Pinpoint the cell where the given text exists, returning its [X, Y] midpoint coordinate. 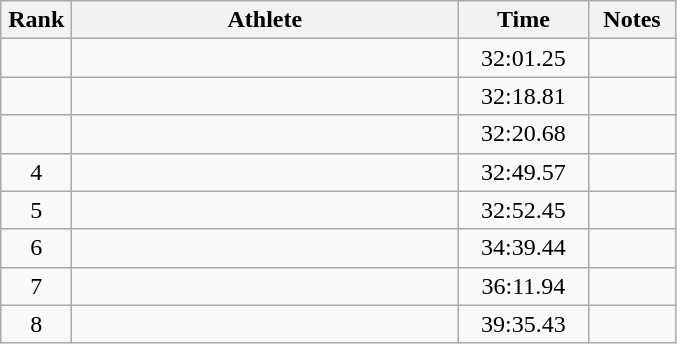
7 [36, 286]
4 [36, 172]
32:18.81 [524, 96]
Time [524, 20]
5 [36, 210]
34:39.44 [524, 248]
Rank [36, 20]
36:11.94 [524, 286]
Notes [632, 20]
8 [36, 324]
39:35.43 [524, 324]
Athlete [265, 20]
32:01.25 [524, 58]
6 [36, 248]
32:49.57 [524, 172]
32:20.68 [524, 134]
32:52.45 [524, 210]
